For the text-containing cell, return its midpoint in [X, Y] coordinate format. 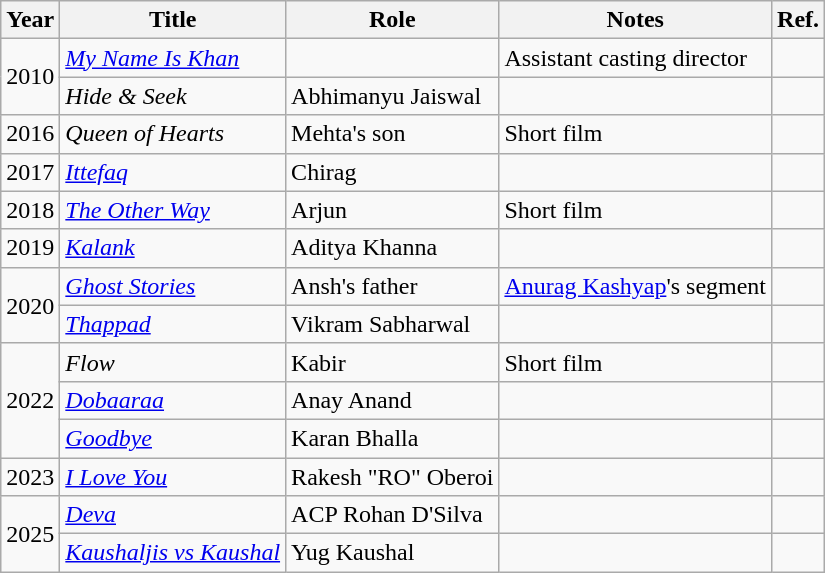
2016 [30, 134]
Deva [173, 515]
My Name Is Khan [173, 58]
Vikram Sabharwal [392, 324]
2025 [30, 534]
Hide & Seek [173, 96]
Assistant casting director [636, 58]
Arjun [392, 210]
Kalank [173, 248]
Ansh's father [392, 286]
Chirag [392, 172]
2017 [30, 172]
2022 [30, 400]
2019 [30, 248]
Ghost Stories [173, 286]
Title [173, 20]
2018 [30, 210]
2020 [30, 305]
Abhimanyu Jaiswal [392, 96]
Ittefaq [173, 172]
Ref. [798, 20]
Dobaaraa [173, 400]
Rakesh "RO" Oberoi [392, 477]
Queen of Hearts [173, 134]
2023 [30, 477]
Mehta's son [392, 134]
The Other Way [173, 210]
Role [392, 20]
Karan Bhalla [392, 438]
Anay Anand [392, 400]
Aditya Khanna [392, 248]
Kaushaljis vs Kaushal [173, 553]
Year [30, 20]
ACP Rohan D'Silva [392, 515]
Yug Kaushal [392, 553]
Flow [173, 362]
Goodbye [173, 438]
I Love You [173, 477]
Anurag Kashyap's segment [636, 286]
Kabir [392, 362]
Thappad [173, 324]
2010 [30, 77]
Notes [636, 20]
